For the text-containing cell, return its midpoint in (x, y) coordinate format. 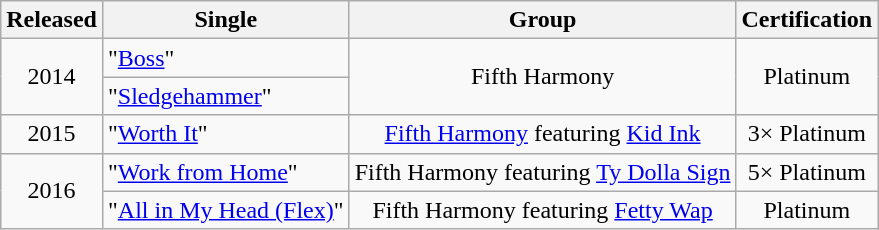
"Sledgehammer" (226, 96)
2016 (52, 191)
Released (52, 20)
5× Platinum (807, 172)
"Worth It" (226, 134)
3× Platinum (807, 134)
2014 (52, 77)
Fifth Harmony featuring Ty Dolla Sign (542, 172)
Fifth Harmony featuring Kid Ink (542, 134)
"Boss" (226, 58)
2015 (52, 134)
"All in My Head (Flex)" (226, 210)
Certification (807, 20)
Fifth Harmony (542, 77)
"Work from Home" (226, 172)
Fifth Harmony featuring Fetty Wap (542, 210)
Single (226, 20)
Group (542, 20)
